Locate the cell with the specified text and output its [x, y] center coordinate. 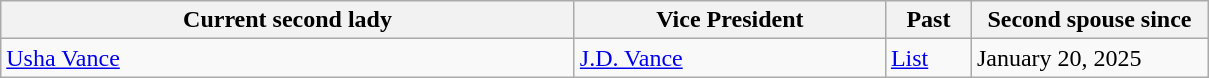
J.D. Vance [730, 58]
List [928, 58]
Usha Vance [288, 58]
Vice President [730, 20]
Current second lady [288, 20]
Past [928, 20]
January 20, 2025 [1089, 58]
Second spouse since [1089, 20]
